Extract the (X, Y) coordinate from the center of the cell holding the provided text.  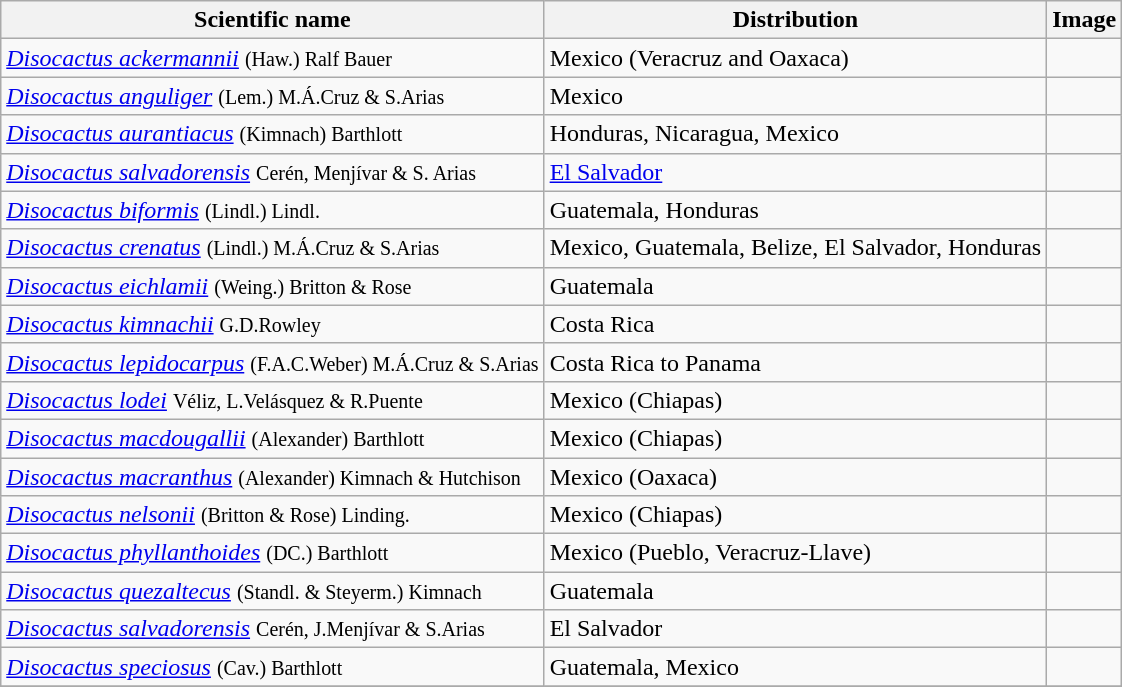
Costa Rica to Panama (796, 362)
Distribution (796, 20)
Disocactus macranthus (Alexander) Kimnach & Hutchison (272, 477)
Image (1084, 20)
Disocactus macdougallii (Alexander) Barthlott (272, 438)
Mexico, Guatemala, Belize, El Salvador, Honduras (796, 248)
Disocactus speciosus (Cav.) Barthlott (272, 667)
Disocactus anguliger (Lem.) M.Á.Cruz & S.Arias (272, 96)
Disocactus nelsonii (Britton & Rose) Linding. (272, 515)
Scientific name (272, 20)
Honduras, Nicaragua, Mexico (796, 134)
Disocactus kimnachii G.D.Rowley (272, 324)
Disocactus lodei Véliz, L.Velásquez & R.Puente (272, 400)
Disocactus ackermannii (Haw.) Ralf Bauer (272, 58)
Disocactus lepidocarpus (F.A.C.Weber) M.Á.Cruz & S.Arias (272, 362)
Disocactus salvadorensis Cerén, Menjívar & S. Arias (272, 172)
Disocactus phyllanthoides (DC.) Barthlott (272, 553)
Disocactus aurantiacus (Kimnach) Barthlott (272, 134)
Mexico (Veracruz and Oaxaca) (796, 58)
Disocactus eichlamii (Weing.) Britton & Rose (272, 286)
Disocactus biformis (Lindl.) Lindl. (272, 210)
Disocactus crenatus (Lindl.) M.Á.Cruz & S.Arias (272, 248)
Mexico (Pueblo, Veracruz-Llave) (796, 553)
Disocactus salvadorensis Cerén, J.Menjívar & S.Arias (272, 629)
Mexico (Oaxaca) (796, 477)
Costa Rica (796, 324)
Guatemala, Honduras (796, 210)
Mexico (796, 96)
Guatemala, Mexico (796, 667)
Disocactus quezaltecus (Standl. & Steyerm.) Kimnach (272, 591)
